Capture the cell that displays the provided text and extract its (X, Y) central coordinate. 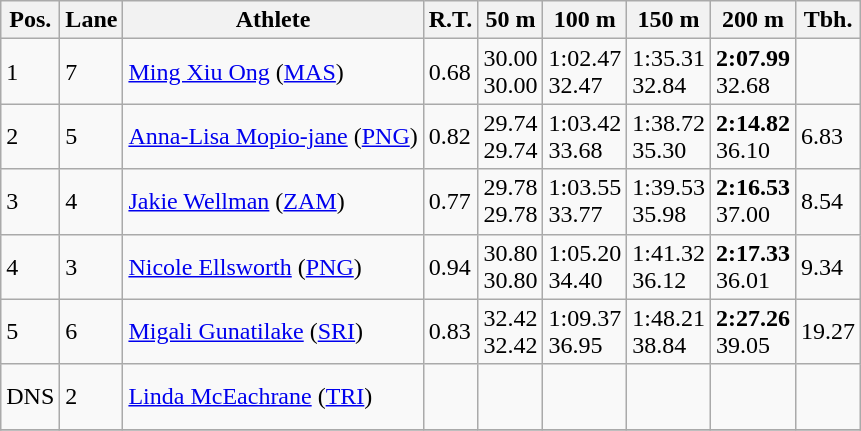
Linda McEachrane (TRI) (273, 396)
1:35.3132.84 (669, 72)
2:27.2639.05 (752, 332)
1:05.2034.40 (585, 266)
0.83 (450, 332)
DNS (30, 396)
6.83 (828, 136)
0.68 (450, 72)
2:14.8236.10 (752, 136)
30.0030.00 (510, 72)
0.82 (450, 136)
150 m (669, 20)
1:41.3236.12 (669, 266)
29.7429.74 (510, 136)
30.8030.80 (510, 266)
Lane (92, 20)
9.34 (828, 266)
Migali Gunatilake (SRI) (273, 332)
1:39.5335.98 (669, 202)
Anna-Lisa Mopio-jane (PNG) (273, 136)
Ming Xiu Ong (MAS) (273, 72)
0.94 (450, 266)
Tbh. (828, 20)
7 (92, 72)
1:02.4732.47 (585, 72)
8.54 (828, 202)
2:16.5337.00 (752, 202)
1:38.7235.30 (669, 136)
1:03.4233.68 (585, 136)
2:17.3336.01 (752, 266)
Athlete (273, 20)
1:03.5533.77 (585, 202)
50 m (510, 20)
19.27 (828, 332)
0.77 (450, 202)
Pos. (30, 20)
32.4232.42 (510, 332)
1:48.2138.84 (669, 332)
29.7829.78 (510, 202)
100 m (585, 20)
1:09.3736.95 (585, 332)
Nicole Ellsworth (PNG) (273, 266)
R.T. (450, 20)
Jakie Wellman (ZAM) (273, 202)
1 (30, 72)
2:07.9932.68 (752, 72)
6 (92, 332)
200 m (752, 20)
